For the text-containing cell, return its midpoint in [x, y] coordinate format. 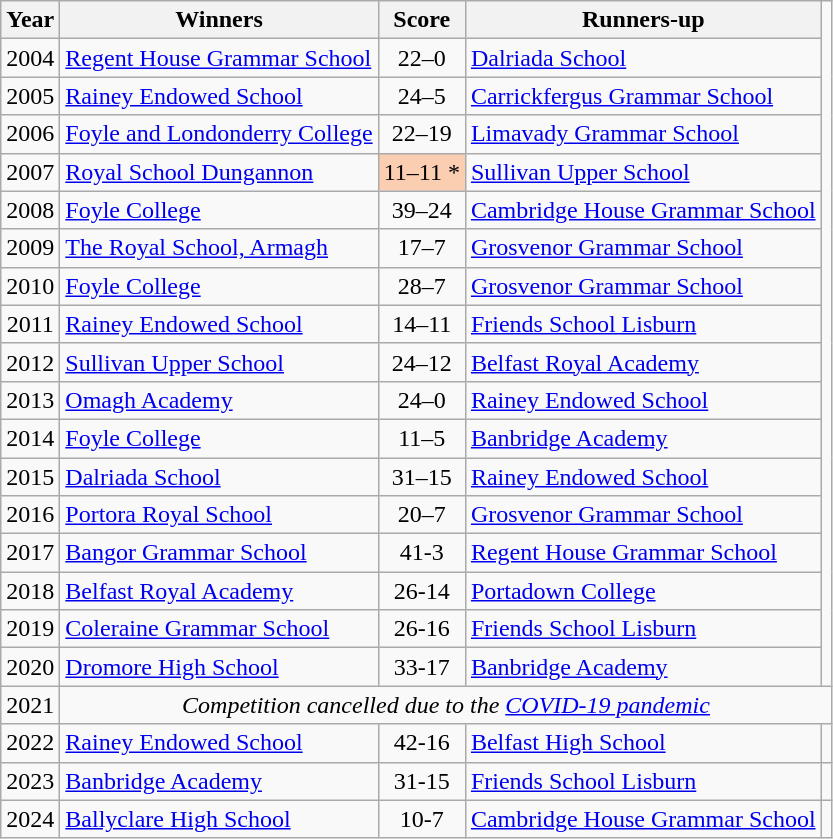
Runners-up [643, 20]
The Royal School, Armagh [219, 248]
Coleraine Grammar School [219, 629]
24–5 [422, 96]
2004 [30, 58]
2017 [30, 553]
2020 [30, 667]
2013 [30, 400]
2022 [30, 743]
Limavady Grammar School [643, 134]
Dromore High School [219, 667]
Omagh Academy [219, 400]
2006 [30, 134]
28–7 [422, 286]
22–19 [422, 134]
31-15 [422, 781]
Carrickfergus Grammar School [643, 96]
2014 [30, 438]
Ballyclare High School [219, 819]
14–11 [422, 324]
2019 [30, 629]
42-16 [422, 743]
Belfast High School [643, 743]
2009 [30, 248]
2023 [30, 781]
2010 [30, 286]
Year [30, 20]
31–15 [422, 477]
Portora Royal School [219, 515]
22–0 [422, 58]
2005 [30, 96]
Portadown College [643, 591]
11–11 * [422, 172]
2007 [30, 172]
Bangor Grammar School [219, 553]
Winners [219, 20]
24–12 [422, 362]
10-7 [422, 819]
11–5 [422, 438]
2012 [30, 362]
2015 [30, 477]
17–7 [422, 248]
2021 [30, 705]
2024 [30, 819]
2018 [30, 591]
2008 [30, 210]
Score [422, 20]
41-3 [422, 553]
33-17 [422, 667]
26-16 [422, 629]
Royal School Dungannon [219, 172]
39–24 [422, 210]
Foyle and Londonderry College [219, 134]
20–7 [422, 515]
24–0 [422, 400]
2016 [30, 515]
Competition cancelled due to the COVID-19 pandemic [446, 705]
2011 [30, 324]
26-14 [422, 591]
